Determine the (X, Y) coordinate at the center of the cell enclosing the given text.  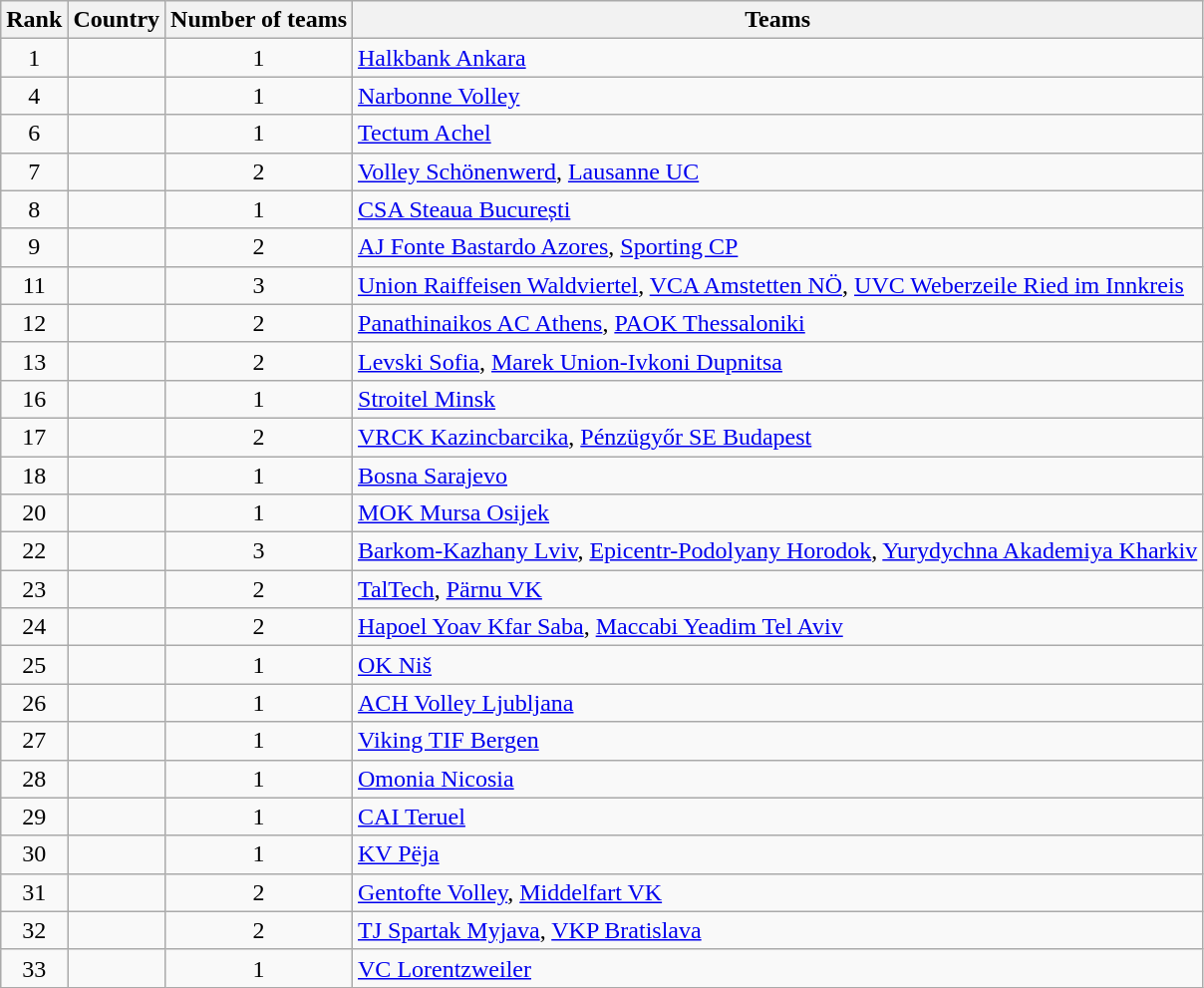
Union Raiffeisen Waldviertel, VCA Amstetten NÖ, UVC Weberzeile Ried im Innkreis (777, 285)
Country (117, 20)
AJ Fonte Bastardo Azores, Sporting CP (777, 247)
13 (34, 361)
OK Niš (777, 665)
30 (34, 854)
Narbonne Volley (777, 96)
TalTech, Pärnu VK (777, 589)
31 (34, 892)
20 (34, 513)
TJ Spartak Myjava, VKP Bratislava (777, 930)
Hapoel Yoav Kfar Saba, Maccabi Yeadim Tel Aviv (777, 627)
Barkom-Kazhany Lviv, Epicentr-Podolyany Horodok, Yurydychna Akademiya Kharkiv (777, 551)
Rank (34, 20)
VC Lorentzweiler (777, 968)
18 (34, 476)
Tectum Achel (777, 134)
Omonia Nicosia (777, 779)
Teams (777, 20)
29 (34, 817)
22 (34, 551)
24 (34, 627)
Bosna Sarajevo (777, 476)
Halkbank Ankara (777, 58)
Stroitel Minsk (777, 399)
Gentofte Volley, Middelfart VK (777, 892)
7 (34, 171)
9 (34, 247)
Viking TIF Bergen (777, 741)
Number of teams (259, 20)
MOK Mursa Osijek (777, 513)
Panathinaikos AC Athens, PAOK Thessaloniki (777, 323)
33 (34, 968)
Levski Sofia, Marek Union-Ivkoni Dupnitsa (777, 361)
8 (34, 209)
Volley Schönenwerd, Lausanne UC (777, 171)
28 (34, 779)
25 (34, 665)
16 (34, 399)
17 (34, 437)
6 (34, 134)
VRCK Kazincbarcika, Pénzügyőr SE Budapest (777, 437)
23 (34, 589)
CSA Steaua București (777, 209)
12 (34, 323)
ACH Volley Ljubljana (777, 703)
CAI Teruel (777, 817)
32 (34, 930)
26 (34, 703)
4 (34, 96)
KV Pëja (777, 854)
27 (34, 741)
11 (34, 285)
